From the cell containing the given text, extract its center point as (X, Y) coordinate. 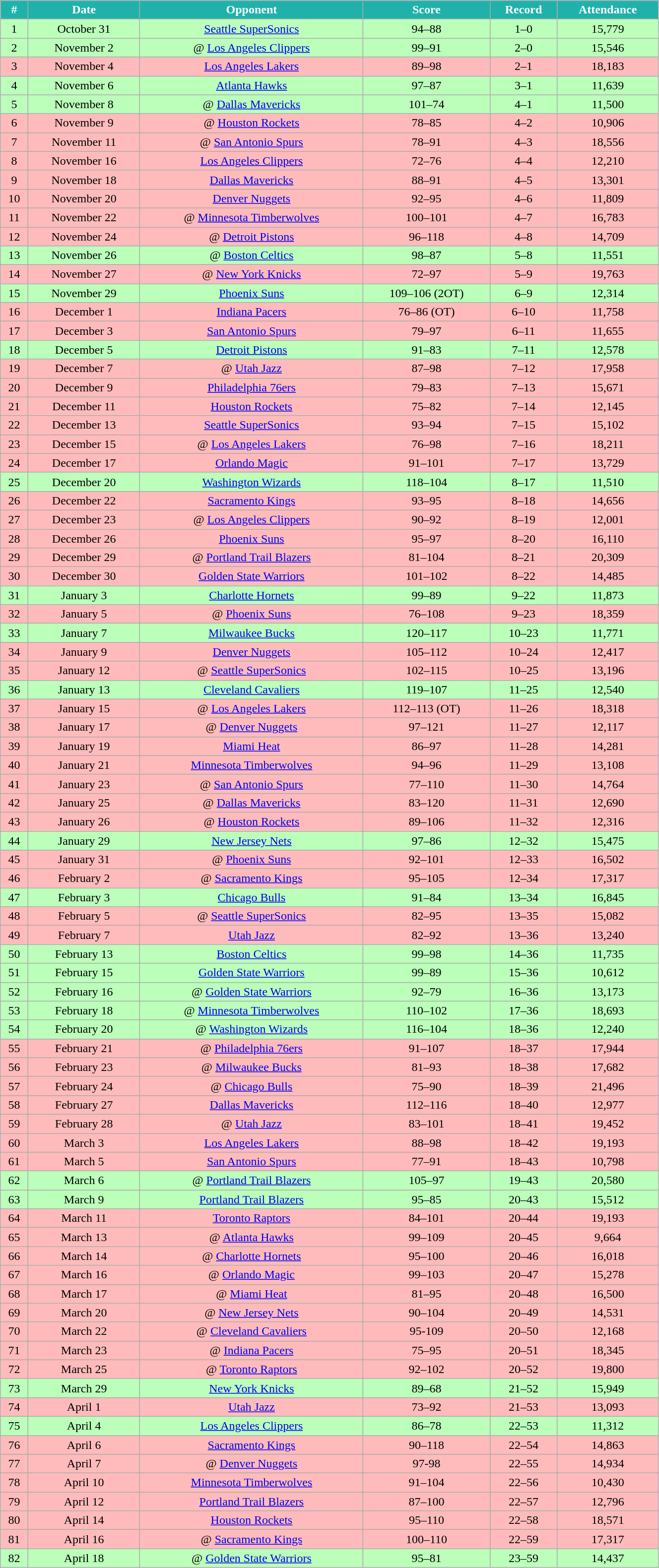
4–7 (524, 217)
@ Detroit Pistons (252, 237)
17–36 (524, 1010)
95–81 (427, 1558)
2 (14, 48)
58 (14, 1105)
40 (14, 765)
13–35 (524, 916)
26 (14, 501)
November 22 (84, 217)
18–36 (524, 1029)
39 (14, 746)
95-109 (427, 1331)
12 (14, 237)
55 (14, 1048)
January 9 (84, 652)
Indiana Pacers (252, 312)
@ New York Knicks (252, 274)
41 (14, 784)
18,183 (608, 66)
93–94 (427, 425)
77–110 (427, 784)
December 15 (84, 444)
@ Boston Celtics (252, 255)
100–101 (427, 217)
75 (14, 1426)
28 (14, 538)
82–92 (427, 935)
21–52 (524, 1388)
75–82 (427, 406)
March 13 (84, 1237)
24 (14, 463)
65 (14, 1237)
15,278 (608, 1275)
44 (14, 841)
December 1 (84, 312)
10,612 (608, 973)
April 4 (84, 1426)
December 23 (84, 519)
13,196 (608, 671)
95–97 (427, 538)
6–9 (524, 293)
Opponent (252, 10)
11–28 (524, 746)
91–101 (427, 463)
11–29 (524, 765)
December 20 (84, 482)
January 26 (84, 821)
December 22 (84, 501)
84–101 (427, 1218)
17,682 (608, 1067)
88–91 (427, 180)
15,512 (608, 1199)
4–2 (524, 123)
16,845 (608, 897)
43 (14, 821)
14–36 (524, 954)
20–50 (524, 1331)
13 (14, 255)
81–95 (427, 1294)
18–39 (524, 1086)
17,958 (608, 369)
7–12 (524, 369)
94–96 (427, 765)
4–4 (524, 161)
14,281 (608, 746)
14,437 (608, 1558)
1 (14, 29)
16,500 (608, 1294)
April 14 (84, 1520)
February 2 (84, 878)
109–106 (2OT) (427, 293)
5–8 (524, 255)
December 5 (84, 350)
November 27 (84, 274)
97–121 (427, 727)
18,359 (608, 614)
February 5 (84, 916)
50 (14, 954)
18–42 (524, 1142)
@ Indiana Pacers (252, 1350)
February 21 (84, 1048)
11–26 (524, 708)
January 7 (84, 633)
January 19 (84, 746)
April 7 (84, 1464)
71 (14, 1350)
8–19 (524, 519)
69 (14, 1313)
January 12 (84, 671)
102–115 (427, 671)
14,863 (608, 1445)
February 13 (84, 954)
12,117 (608, 727)
@ New Jersey Nets (252, 1313)
December 7 (84, 369)
January 31 (84, 860)
@ Cleveland Cavaliers (252, 1331)
4–8 (524, 237)
13,729 (608, 463)
6–10 (524, 312)
December 17 (84, 463)
Washington Wizards (252, 482)
23–59 (524, 1558)
10 (14, 198)
16,502 (608, 860)
December 11 (84, 406)
19,763 (608, 274)
11–32 (524, 821)
February 28 (84, 1124)
15,475 (608, 841)
October 31 (84, 29)
16,783 (608, 217)
20–51 (524, 1350)
December 26 (84, 538)
95–105 (427, 878)
60 (14, 1142)
68 (14, 1294)
March 14 (84, 1256)
79–83 (427, 387)
15,949 (608, 1388)
25 (14, 482)
Score (427, 10)
April 6 (84, 1445)
8–22 (524, 576)
56 (14, 1067)
10,798 (608, 1162)
December 13 (84, 425)
@ Toronto Raptors (252, 1369)
11,510 (608, 482)
116–104 (427, 1029)
21–53 (524, 1407)
8–17 (524, 482)
Boston Celtics (252, 954)
April 12 (84, 1502)
Atlanta Hawks (252, 85)
March 3 (84, 1142)
13,173 (608, 992)
45 (14, 860)
72–97 (427, 274)
91–107 (427, 1048)
8 (14, 161)
18–43 (524, 1162)
33 (14, 633)
6–11 (524, 331)
105–112 (427, 652)
January 3 (84, 595)
November 24 (84, 237)
22–58 (524, 1520)
Philadelphia 76ers (252, 387)
15–36 (524, 973)
5–9 (524, 274)
Chicago Bulls (252, 897)
30 (14, 576)
61 (14, 1162)
67 (14, 1275)
December 9 (84, 387)
20–47 (524, 1275)
14,485 (608, 576)
Toronto Raptors (252, 1218)
15,082 (608, 916)
11,809 (608, 198)
29 (14, 558)
Miami Heat (252, 746)
90–92 (427, 519)
11,655 (608, 331)
15,102 (608, 425)
20–49 (524, 1313)
78–91 (427, 142)
November 4 (84, 66)
72 (14, 1369)
11,771 (608, 633)
73–92 (427, 1407)
18,693 (608, 1010)
9–23 (524, 614)
99–91 (427, 48)
Orlando Magic (252, 463)
March 5 (84, 1162)
11,873 (608, 595)
54 (14, 1029)
10–23 (524, 633)
7–15 (524, 425)
11,551 (608, 255)
76 (14, 1445)
7–13 (524, 387)
51 (14, 973)
90–118 (427, 1445)
Attendance (608, 10)
15,671 (608, 387)
Cleveland Cavaliers (252, 690)
18 (14, 350)
63 (14, 1199)
12,540 (608, 690)
@ Milwaukee Bucks (252, 1067)
20–45 (524, 1237)
12,145 (608, 406)
16–36 (524, 992)
12,977 (608, 1105)
4 (14, 85)
18–38 (524, 1067)
February 23 (84, 1067)
November 26 (84, 255)
January 25 (84, 803)
4–1 (524, 104)
@ Miami Heat (252, 1294)
14,764 (608, 784)
November 16 (84, 161)
14,934 (608, 1464)
92–79 (427, 992)
62 (14, 1181)
7 (14, 142)
12,417 (608, 652)
17,944 (608, 1048)
83–120 (427, 803)
20–48 (524, 1294)
21 (14, 406)
12,690 (608, 803)
14,709 (608, 237)
99–103 (427, 1275)
16,110 (608, 538)
6 (14, 123)
105–97 (427, 1181)
Detroit Pistons (252, 350)
11,735 (608, 954)
@ Philadelphia 76ers (252, 1048)
April 16 (84, 1539)
# (14, 10)
27 (14, 519)
Milwaukee Bucks (252, 633)
57 (14, 1086)
18–40 (524, 1105)
November 29 (84, 293)
4–3 (524, 142)
77 (14, 1464)
February 15 (84, 973)
101–102 (427, 576)
January 13 (84, 690)
11,312 (608, 1426)
96–118 (427, 237)
46 (14, 878)
20–43 (524, 1199)
December 3 (84, 331)
March 16 (84, 1275)
18,318 (608, 708)
11,500 (608, 104)
20,580 (608, 1181)
18,345 (608, 1350)
95–85 (427, 1199)
86–78 (427, 1426)
11,758 (608, 312)
December 29 (84, 558)
12,210 (608, 161)
December 30 (84, 576)
91–83 (427, 350)
13–36 (524, 935)
March 25 (84, 1369)
12,314 (608, 293)
November 9 (84, 123)
112–116 (427, 1105)
119–107 (427, 690)
66 (14, 1256)
February 16 (84, 992)
90–104 (427, 1313)
12,316 (608, 821)
7–14 (524, 406)
49 (14, 935)
21,496 (608, 1086)
10–24 (524, 652)
86–97 (427, 746)
79 (14, 1502)
35 (14, 671)
16 (14, 312)
February 27 (84, 1105)
March 9 (84, 1199)
4–6 (524, 198)
15 (14, 293)
76–98 (427, 444)
75–95 (427, 1350)
November 20 (84, 198)
March 11 (84, 1218)
22–54 (524, 1445)
20–46 (524, 1256)
November 11 (84, 142)
76–108 (427, 614)
78 (14, 1483)
87–100 (427, 1502)
95–100 (427, 1256)
31 (14, 595)
April 1 (84, 1407)
3 (14, 66)
19,452 (608, 1124)
82 (14, 1558)
March 29 (84, 1388)
22–55 (524, 1464)
January 21 (84, 765)
88–98 (427, 1142)
9–22 (524, 595)
2–1 (524, 66)
@ Chicago Bulls (252, 1086)
14,531 (608, 1313)
13,301 (608, 180)
77–91 (427, 1162)
83–101 (427, 1124)
11–27 (524, 727)
February 7 (84, 935)
4–5 (524, 180)
16,018 (608, 1256)
37 (14, 708)
January 15 (84, 708)
15,546 (608, 48)
89–98 (427, 66)
20 (14, 387)
12,796 (608, 1502)
12–34 (524, 878)
13,108 (608, 765)
January 5 (84, 614)
12–33 (524, 860)
7–16 (524, 444)
March 20 (84, 1313)
18,571 (608, 1520)
76–86 (OT) (427, 312)
59 (14, 1124)
118–104 (427, 482)
101–74 (427, 104)
81–93 (427, 1067)
80 (14, 1520)
Date (84, 10)
@ Charlotte Hornets (252, 1256)
Charlotte Hornets (252, 595)
91–84 (427, 897)
12–32 (524, 841)
87–98 (427, 369)
14 (14, 274)
April 18 (84, 1558)
19–43 (524, 1181)
@ Orlando Magic (252, 1275)
42 (14, 803)
January 23 (84, 784)
100–110 (427, 1539)
February 3 (84, 897)
64 (14, 1218)
120–117 (427, 633)
@ Atlanta Hawks (252, 1237)
November 8 (84, 104)
April 10 (84, 1483)
3–1 (524, 85)
November 18 (84, 180)
New York Knicks (252, 1388)
November 6 (84, 85)
8–21 (524, 558)
March 22 (84, 1331)
2–0 (524, 48)
19,800 (608, 1369)
12,168 (608, 1331)
18–37 (524, 1048)
112–113 (OT) (427, 708)
97–87 (427, 85)
8–20 (524, 538)
22 (14, 425)
February 18 (84, 1010)
12,578 (608, 350)
22–53 (524, 1426)
81–104 (427, 558)
18,211 (608, 444)
9 (14, 180)
11 (14, 217)
@ Washington Wizards (252, 1029)
Record (524, 10)
March 17 (84, 1294)
93–95 (427, 501)
75–90 (427, 1086)
73 (14, 1388)
47 (14, 897)
5 (14, 104)
92–102 (427, 1369)
12,240 (608, 1029)
97–86 (427, 841)
91–104 (427, 1483)
78–85 (427, 123)
38 (14, 727)
9,664 (608, 1237)
70 (14, 1331)
52 (14, 992)
17 (14, 331)
92–95 (427, 198)
10,430 (608, 1483)
March 23 (84, 1350)
18,556 (608, 142)
20–44 (524, 1218)
20,309 (608, 558)
November 2 (84, 48)
13,240 (608, 935)
72–76 (427, 161)
10–25 (524, 671)
94–88 (427, 29)
99–109 (427, 1237)
79–97 (427, 331)
8–18 (524, 501)
February 20 (84, 1029)
January 29 (84, 841)
13–34 (524, 897)
92–101 (427, 860)
98–87 (427, 255)
10,906 (608, 123)
13,093 (608, 1407)
53 (14, 1010)
New Jersey Nets (252, 841)
74 (14, 1407)
36 (14, 690)
11–25 (524, 690)
89–106 (427, 821)
95–110 (427, 1520)
20–52 (524, 1369)
11,639 (608, 85)
99–98 (427, 954)
7–11 (524, 350)
22–56 (524, 1483)
22–59 (524, 1539)
22–57 (524, 1502)
19 (14, 369)
14,656 (608, 501)
81 (14, 1539)
48 (14, 916)
7–17 (524, 463)
11–30 (524, 784)
February 24 (84, 1086)
97-98 (427, 1464)
15,779 (608, 29)
110–102 (427, 1010)
34 (14, 652)
23 (14, 444)
March 6 (84, 1181)
1–0 (524, 29)
89–68 (427, 1388)
18–41 (524, 1124)
11–31 (524, 803)
12,001 (608, 519)
January 17 (84, 727)
82–95 (427, 916)
32 (14, 614)
